Pinpoint the cell where the given text exists, returning its (x, y) midpoint coordinate. 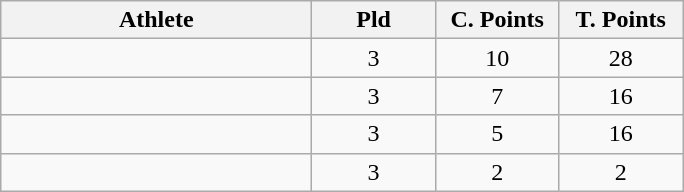
5 (497, 134)
T. Points (621, 20)
28 (621, 58)
Athlete (156, 20)
10 (497, 58)
7 (497, 96)
Pld (374, 20)
C. Points (497, 20)
